Pinpoint the cell where the given text exists, returning its [X, Y] midpoint coordinate. 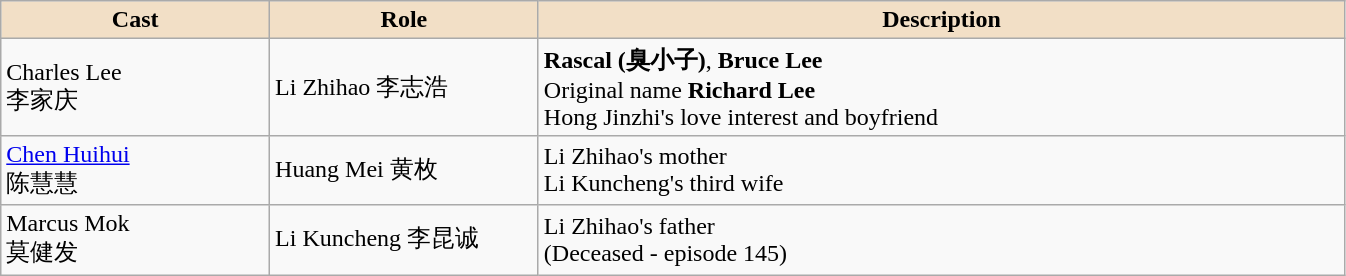
Description [941, 20]
Role [404, 20]
Cast [136, 20]
Huang Mei 黄枚 [404, 170]
Chen Huihui陈慧慧 [136, 170]
Charles Lee李家庆 [136, 88]
Li Zhihao's father(Deceased - episode 145) [941, 240]
Marcus Mok莫健发 [136, 240]
Li Zhihao 李志浩 [404, 88]
Li Zhihao's motherLi Kuncheng's third wife [941, 170]
Li Kuncheng 李昆诚 [404, 240]
Rascal (臭小子), Bruce LeeOriginal name Richard LeeHong Jinzhi's love interest and boyfriend [941, 88]
